Locate the cell with the specified text and output its [x, y] center coordinate. 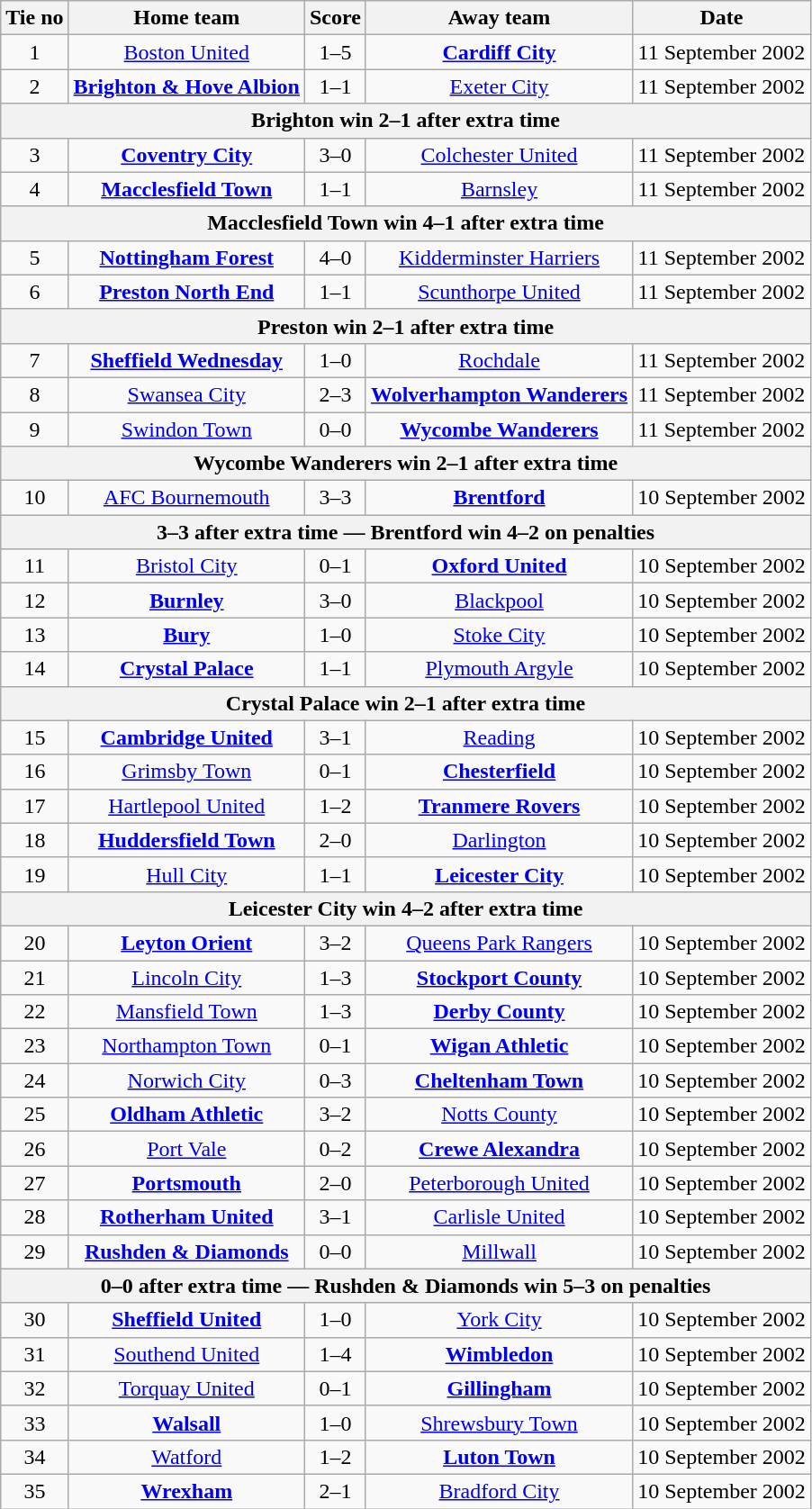
32 [34, 1388]
Bury [186, 635]
2–1 [335, 1491]
Bradford City [499, 1491]
10 [34, 498]
2–3 [335, 394]
22 [34, 1012]
5 [34, 258]
31 [34, 1354]
4–0 [335, 258]
35 [34, 1491]
13 [34, 635]
Queens Park Rangers [499, 943]
Date [722, 18]
Gillingham [499, 1388]
Crewe Alexandra [499, 1149]
25 [34, 1115]
Tranmere Rovers [499, 806]
Millwall [499, 1251]
Away team [499, 18]
18 [34, 840]
Mansfield Town [186, 1012]
AFC Bournemouth [186, 498]
26 [34, 1149]
Kidderminster Harriers [499, 258]
1–5 [335, 52]
Grimsby Town [186, 772]
Brighton win 2–1 after extra time [406, 121]
Wolverhampton Wanderers [499, 394]
Rotherham United [186, 1217]
Torquay United [186, 1388]
Leyton Orient [186, 943]
2 [34, 86]
Reading [499, 737]
28 [34, 1217]
Burnley [186, 601]
Oxford United [499, 566]
34 [34, 1457]
20 [34, 943]
21 [34, 977]
Wimbledon [499, 1354]
Lincoln City [186, 977]
Hartlepool United [186, 806]
Huddersfield Town [186, 840]
Blackpool [499, 601]
Exeter City [499, 86]
15 [34, 737]
3–3 [335, 498]
Colchester United [499, 155]
27 [34, 1183]
0–0 after extra time — Rushden & Diamonds win 5–3 on penalties [406, 1286]
3 [34, 155]
12 [34, 601]
Swansea City [186, 394]
Preston win 2–1 after extra time [406, 326]
Watford [186, 1457]
Scunthorpe United [499, 292]
1 [34, 52]
Macclesfield Town [186, 189]
3–3 after extra time — Brentford win 4–2 on penalties [406, 532]
17 [34, 806]
Shrewsbury Town [499, 1423]
Crystal Palace [186, 669]
Barnsley [499, 189]
9 [34, 429]
Luton Town [499, 1457]
Boston United [186, 52]
Darlington [499, 840]
Port Vale [186, 1149]
Northampton Town [186, 1046]
Crystal Palace win 2–1 after extra time [406, 703]
Tie no [34, 18]
Portsmouth [186, 1183]
Rochdale [499, 360]
Wycombe Wanderers [499, 429]
Macclesfield Town win 4–1 after extra time [406, 223]
Norwich City [186, 1080]
York City [499, 1320]
Cardiff City [499, 52]
Wrexham [186, 1491]
0–3 [335, 1080]
Walsall [186, 1423]
16 [34, 772]
Cheltenham Town [499, 1080]
Sheffield United [186, 1320]
Notts County [499, 1115]
Bristol City [186, 566]
Stockport County [499, 977]
7 [34, 360]
Wycombe Wanderers win 2–1 after extra time [406, 464]
Score [335, 18]
Nottingham Forest [186, 258]
Peterborough United [499, 1183]
1–4 [335, 1354]
Leicester City [499, 874]
Hull City [186, 874]
0–2 [335, 1149]
Oldham Athletic [186, 1115]
Swindon Town [186, 429]
Home team [186, 18]
Derby County [499, 1012]
14 [34, 669]
Cambridge United [186, 737]
Preston North End [186, 292]
11 [34, 566]
Leicester City win 4–2 after extra time [406, 908]
29 [34, 1251]
Chesterfield [499, 772]
6 [34, 292]
33 [34, 1423]
Rushden & Diamonds [186, 1251]
Coventry City [186, 155]
19 [34, 874]
Sheffield Wednesday [186, 360]
23 [34, 1046]
Wigan Athletic [499, 1046]
Stoke City [499, 635]
8 [34, 394]
Carlisle United [499, 1217]
24 [34, 1080]
Southend United [186, 1354]
Brighton & Hove Albion [186, 86]
30 [34, 1320]
Brentford [499, 498]
Plymouth Argyle [499, 669]
4 [34, 189]
